Search for the cell housing the specified text and yield its (X, Y) center coordinate. 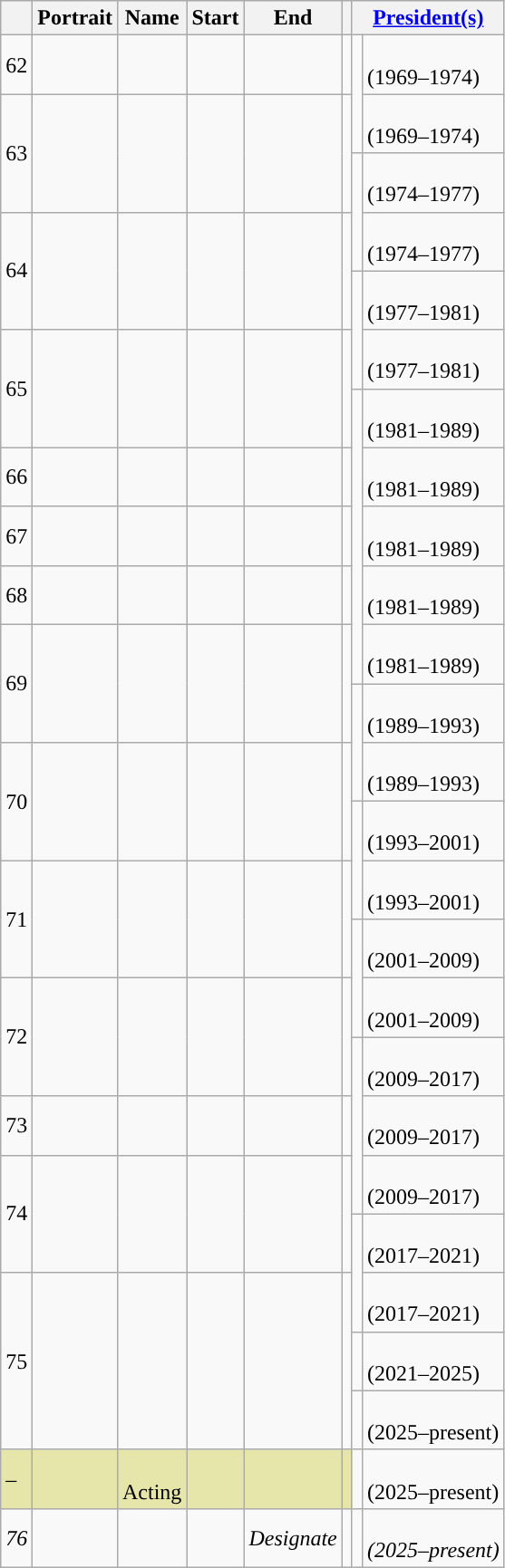
70 (16, 802)
76 (16, 1538)
66 (16, 476)
68 (16, 594)
63 (16, 153)
69 (16, 683)
– (16, 1478)
Designate (293, 1538)
(2021–2025) (433, 1361)
75 (16, 1361)
67 (16, 536)
62 (16, 65)
Start (216, 18)
End (293, 18)
President(s) (428, 18)
74 (16, 1214)
Acting (151, 1478)
73 (16, 1125)
65 (16, 389)
71 (16, 919)
Portrait (75, 18)
64 (16, 271)
72 (16, 1037)
Name (151, 18)
